Scan for the cell matching the given text and deliver its (x, y) coordinate at center. 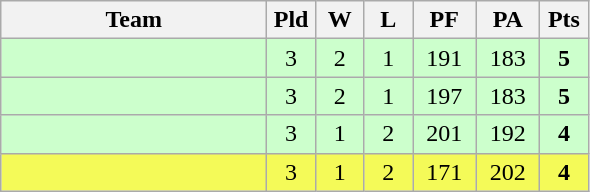
L (388, 20)
Pld (292, 20)
171 (444, 172)
192 (508, 134)
Team (134, 20)
W (340, 20)
PA (508, 20)
197 (444, 96)
201 (444, 134)
191 (444, 58)
202 (508, 172)
Pts (564, 20)
PF (444, 20)
